Extract the (X, Y) coordinate from the center of the cell holding the provided text.  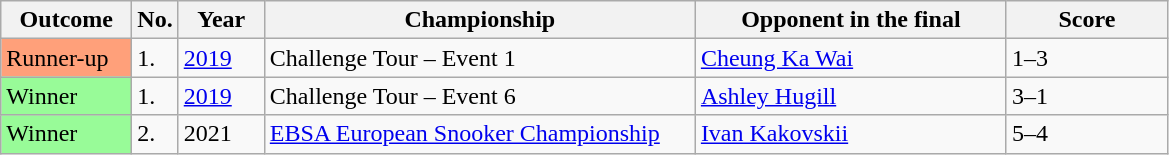
Championship (480, 20)
EBSA European Snooker Championship (480, 134)
3–1 (1086, 96)
Score (1086, 20)
No. (155, 20)
Runner-up (66, 58)
Outcome (66, 20)
Challenge Tour – Event 1 (480, 58)
Cheung Ka Wai (850, 58)
Ivan Kakovskii (850, 134)
Ashley Hugill (850, 96)
2021 (221, 134)
Challenge Tour – Event 6 (480, 96)
5–4 (1086, 134)
Year (221, 20)
Opponent in the final (850, 20)
2. (155, 134)
1–3 (1086, 58)
